Capture the cell that displays the provided text and extract its [X, Y] central coordinate. 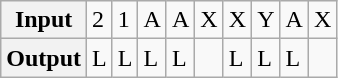
2 [100, 20]
Input [44, 20]
Y [266, 20]
Output [44, 58]
1 [125, 20]
